Scan for the cell matching the given text and deliver its [x, y] coordinate at center. 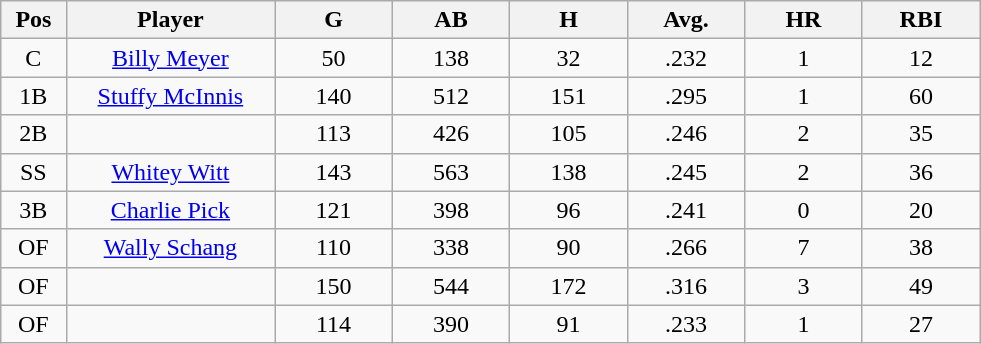
.241 [686, 210]
96 [568, 210]
G [334, 20]
RBI [921, 20]
426 [450, 134]
114 [334, 324]
563 [450, 172]
390 [450, 324]
AB [450, 20]
Stuffy McInnis [170, 96]
HR [804, 20]
Player [170, 20]
38 [921, 248]
H [568, 20]
27 [921, 324]
90 [568, 248]
12 [921, 58]
2B [34, 134]
.266 [686, 248]
50 [334, 58]
113 [334, 134]
Charlie Pick [170, 210]
Whitey Witt [170, 172]
Pos [34, 20]
C [34, 58]
Billy Meyer [170, 58]
1B [34, 96]
60 [921, 96]
.295 [686, 96]
105 [568, 134]
.232 [686, 58]
150 [334, 286]
143 [334, 172]
20 [921, 210]
.233 [686, 324]
36 [921, 172]
151 [568, 96]
35 [921, 134]
.316 [686, 286]
Wally Schang [170, 248]
SS [34, 172]
121 [334, 210]
91 [568, 324]
140 [334, 96]
544 [450, 286]
Avg. [686, 20]
512 [450, 96]
172 [568, 286]
398 [450, 210]
49 [921, 286]
.245 [686, 172]
0 [804, 210]
7 [804, 248]
.246 [686, 134]
338 [450, 248]
3 [804, 286]
3B [34, 210]
32 [568, 58]
110 [334, 248]
